Return (X, Y) of the center of cell containing provided text 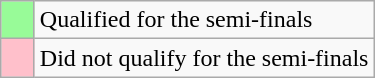
Qualified for the semi-finals (204, 20)
Did not qualify for the semi-finals (204, 58)
